For the text-containing cell, return its midpoint in (X, Y) coordinate format. 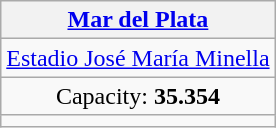
Mar del Plata (138, 20)
Estadio José María Minella (138, 58)
Capacity: 35.354 (138, 96)
